From the cell containing the given text, extract its center point as (X, Y) coordinate. 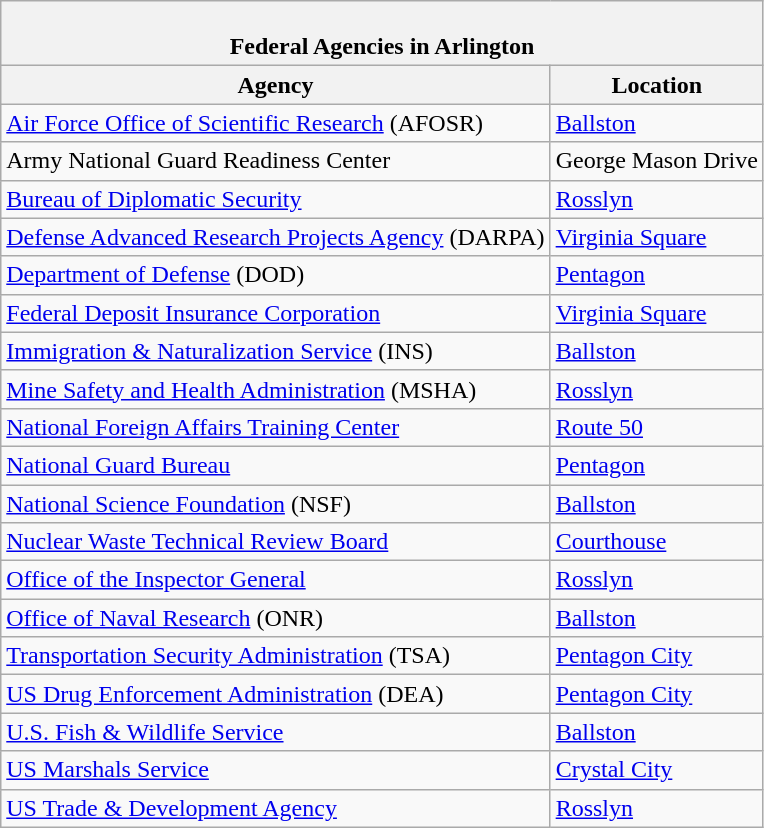
Bureau of Diplomatic Security (276, 199)
George Mason Drive (656, 161)
Transportation Security Administration (TSA) (276, 656)
Defense Advanced Research Projects Agency (DARPA) (276, 237)
Air Force Office of Scientific Research (AFOSR) (276, 123)
National Guard Bureau (276, 465)
Office of the Inspector General (276, 580)
National Science Foundation (NSF) (276, 503)
Mine Safety and Health Administration (MSHA) (276, 389)
Agency (276, 85)
US Marshals Service (276, 770)
Office of Naval Research (ONR) (276, 618)
Federal Deposit Insurance Corporation (276, 313)
U.S. Fish & Wildlife Service (276, 732)
US Trade & Development Agency (276, 808)
Courthouse (656, 542)
Route 50 (656, 427)
Federal Agencies in Arlington (382, 34)
Immigration & Naturalization Service (INS) (276, 351)
Nuclear Waste Technical Review Board (276, 542)
Crystal City (656, 770)
US Drug Enforcement Administration (DEA) (276, 694)
Army National Guard Readiness Center (276, 161)
Department of Defense (DOD) (276, 275)
National Foreign Affairs Training Center (276, 427)
Location (656, 85)
